Scan for the cell matching the given text and deliver its (x, y) coordinate at center. 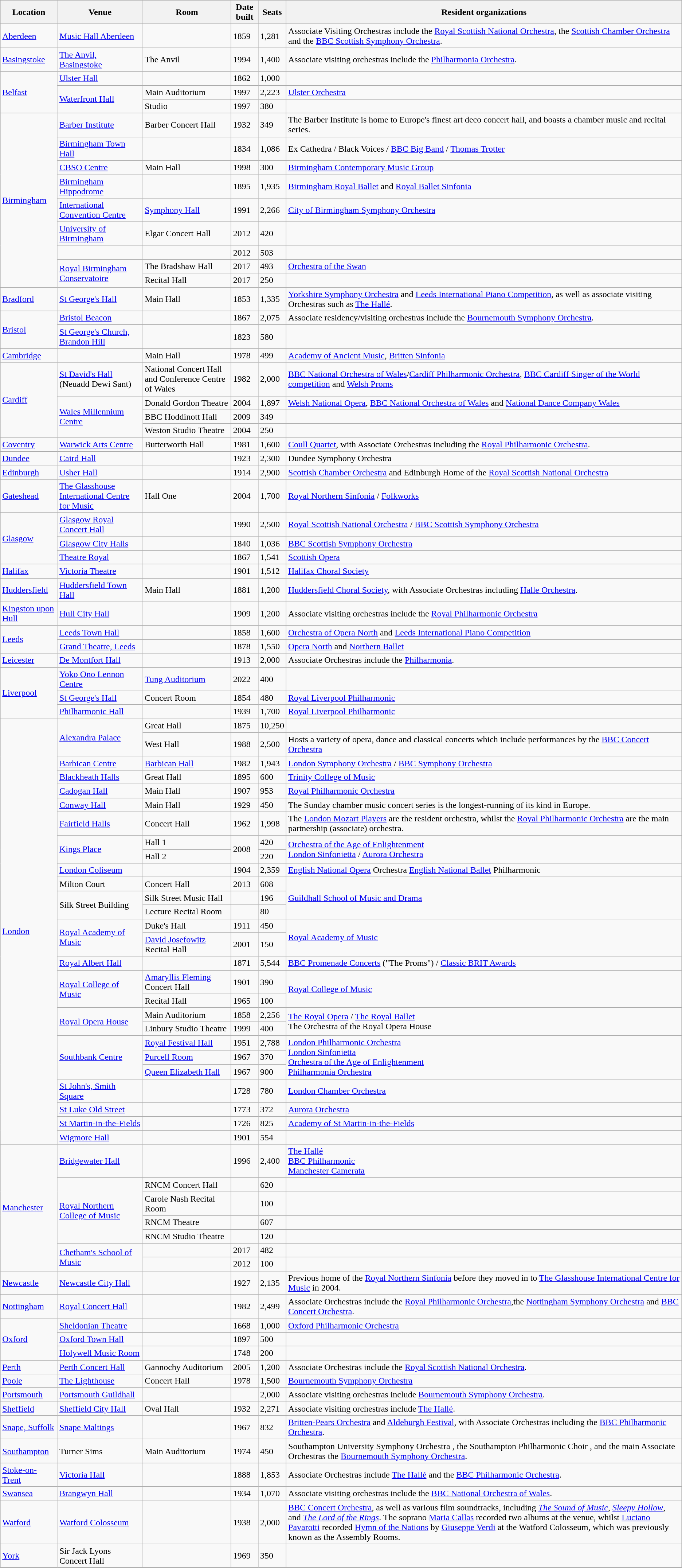
Usher Hall (100, 472)
Barbican Hall (187, 763)
1748 (244, 1353)
Leeds (29, 639)
Bristol (29, 330)
Leeds Town Hall (100, 633)
Snape Maltings (100, 1428)
2,359 (272, 870)
1,550 (272, 646)
Gannochy Auditorium (187, 1367)
1,335 (272, 299)
2,271 (272, 1409)
Turner Sims (100, 1451)
Snape, Suffolk (29, 1428)
1,935 (272, 186)
Brangwyn Hall (100, 1494)
2,300 (272, 458)
480 (272, 698)
Bradford (29, 299)
1911 (244, 926)
Associate Orchestras include the Royal Scottish National Orchestra. (484, 1367)
Associate Visiting Orchestras include the Royal Scottish National Orchestra, the Scottish Chamber Orchestra and the BBC Scottish Symphony Orchestra. (484, 36)
1969 (244, 1556)
1974 (244, 1451)
2013 (244, 884)
Ulster Hall (100, 78)
1991 (244, 210)
Oxford (29, 1339)
1994 (244, 60)
Edinburgh (29, 472)
2,400 (272, 1161)
Symphony Hall (187, 210)
David Josefowitz Recital Hall (187, 944)
1854 (244, 698)
1897 (244, 1339)
1904 (244, 870)
Hall 2 (187, 856)
Philharmonic Hall (100, 712)
1,086 (272, 149)
Opera North and Northern Ballet (484, 646)
2,256 (272, 1015)
Royal Albert Hall (100, 963)
St David's Hall (Neuadd Dewi Sant) (100, 379)
10,250 (272, 725)
London Coliseum (100, 870)
370 (272, 1057)
499 (272, 355)
BBC Hoddinott Hall (187, 417)
Scottish Opera (484, 557)
Perth (29, 1367)
1668 (244, 1325)
Coventry (29, 444)
Holywell Music Room (100, 1353)
1965 (244, 1001)
Gateshead (29, 496)
Purcell Room (187, 1057)
Duke's Hall (187, 926)
1840 (244, 544)
1914 (244, 472)
Watford (29, 1522)
The HalléBBC PhilharmonicManchester Camerata (484, 1161)
Sheffield (29, 1409)
Venue (100, 12)
390 (272, 982)
1951 (244, 1043)
196 (272, 898)
Date built (244, 12)
1834 (244, 149)
Portsmouth Guildhall (100, 1395)
1823 (244, 337)
Caird Hall (100, 458)
Dundee Symphony Orchestra (484, 458)
Associate Orchestras include the Royal Philharmonic Orchestra,the Nottingham Symphony Orchestra and BBC Concert Orchestra. (484, 1307)
2,266 (272, 210)
2,788 (272, 1043)
City of Birmingham Symphony Orchestra (484, 210)
503 (272, 253)
1859 (244, 36)
1934 (244, 1494)
Birmingham (29, 200)
Weston Studio Theatre (187, 431)
2009 (244, 417)
608 (272, 884)
Scottish Chamber Orchestra and Edinburgh Home of the Royal Scottish National Orchestra (484, 472)
1853 (244, 299)
1996 (244, 1161)
St George's Church, Brandon Hill (100, 337)
220 (272, 856)
1726 (244, 1124)
Cambridge (29, 355)
Previous home of the Royal Northern Sinfonia before they moved in to The Glasshouse International Centre for Music in 2004. (484, 1283)
1938 (244, 1522)
1728 (244, 1091)
2,135 (272, 1283)
Associate visiting orchestras include The Hallé. (484, 1409)
482 (272, 1250)
Yoko Ono Lennon Centre (100, 679)
5,544 (272, 963)
Oxford Town Hall (100, 1339)
The London Mozart Players are the resident orchestra, whilst the Royal Philharmonic Orchestra are the main partnership (associate) orchestra. (484, 824)
1,943 (272, 763)
Studio (187, 106)
1909 (244, 614)
Halifax Choral Society (484, 571)
1,281 (272, 36)
Swansea (29, 1494)
580 (272, 337)
Halifax (29, 571)
1999 (244, 1028)
Orchestra of the Swan (484, 266)
Chetham's School of Music (100, 1257)
Sheldonian Theatre (100, 1325)
Oval Hall (187, 1409)
Liverpool (29, 693)
The Barber Institute is home to Europe's finest art deco concert hall, and boasts a chamber music and recital series. (484, 125)
Royal Festival Hall (187, 1043)
Wales Millennium Centre (100, 417)
Queen Elizabeth Hall (187, 1072)
Barber Institute (100, 125)
Butterworth Hall (187, 444)
1773 (244, 1110)
Royal Concert Hall (100, 1307)
Victoria Theatre (100, 571)
Belfast (29, 92)
Cadogan Hall (100, 791)
Royal Northern College of Music (100, 1210)
Barbican Centre (100, 763)
500 (272, 1339)
Royal Scottish National Orchestra / BBC Scottish Symphony Orchestra (484, 524)
Newcastle City Hall (100, 1283)
BBC Promenade Concerts ("The Proms") / Classic BRIT Awards (484, 963)
Yorkshire Symphony Orchestra and Leeds International Piano Competition, as well as associate visiting Orchestras such as The Hallé. (484, 299)
Amaryllis Fleming Concert Hall (187, 982)
607 (272, 1222)
Hall 1 (187, 843)
1923 (244, 458)
West Hall (187, 744)
Cardiff (29, 400)
2005 (244, 1367)
London (29, 931)
Alexandra Palace (100, 737)
Wigmore Hall (100, 1137)
Location (29, 12)
Lecture Recital Room (187, 912)
Grand Theatre, Leeds (100, 646)
Carole Nash Recital Room (187, 1204)
1981 (244, 444)
BBC Scottish Symphony Orchestra (484, 544)
Southampton (29, 1451)
Milton Court (100, 884)
1907 (244, 791)
150 (272, 944)
1927 (244, 1283)
Hosts a variety of opera, dance and classical concerts which include performances by the BBC Concert Orchestra (484, 744)
493 (272, 266)
Southbank Centre (100, 1057)
St Luke Old Street (100, 1110)
Birmingham Contemporary Music Group (484, 167)
1875 (244, 725)
The Sunday chamber music concert series is the longest-running of its kind in Europe. (484, 805)
Conway Hall (100, 805)
Aberdeen (29, 36)
Associate visiting orchestras include the Philharmonia Orchestra. (484, 60)
Associate visiting orchestras include the Royal Philharmonic Orchestra (484, 614)
Resident organizations (484, 12)
Kingston upon Hull (29, 614)
Associate Orchestras include the Philharmonia. (484, 660)
1913 (244, 660)
Associate residency/visiting orchestras include the Bournemouth Symphony Orchestra. (484, 318)
St Martin-in-the-Fields (100, 1124)
Britten-Pears Orchestra and Aldeburgh Festival, with Associate Orchestras including the BBC Philharmonic Orchestra. (484, 1428)
Oxford Philharmonic Orchestra (484, 1325)
Bridgewater Hall (100, 1161)
Royal Birmingham Conservatoire (100, 273)
Associate Orchestras include The Hallé and the BBC Philharmonic Orchestra. (484, 1475)
De Montfort Hall (100, 660)
1939 (244, 712)
Ex Cathedra / Black Voices / BBC Big Band / Thomas Trotter (484, 149)
Dundee (29, 458)
2008 (244, 849)
St John's, Smith Square (100, 1091)
Sheffield City Hall (100, 1409)
1878 (244, 646)
The Anvil (187, 60)
Kings Place (100, 849)
Associate visiting orchestras include the BBC National Orchestra of Wales. (484, 1494)
Aurora Orchestra (484, 1110)
Elgar Concert Hall (187, 233)
Leicester (29, 660)
Associate visiting orchestras include Bournemouth Symphony Orchestra. (484, 1395)
80 (272, 912)
953 (272, 791)
Royal Northern Sinfonia / Folkworks (484, 496)
Bournemouth Symphony Orchestra (484, 1381)
832 (272, 1428)
London Symphony Orchestra / BBC Symphony Orchestra (484, 763)
Birmingham Royal Ballet and Royal Ballet Sinfonia (484, 186)
600 (272, 777)
1,512 (272, 571)
372 (272, 1110)
Trinity College of Music (484, 777)
BBC National Orchestra of Wales/Cardiff Philharmonic Orchestra, BBC Cardiff Singer of the World competition and Welsh Proms (484, 379)
2,900 (272, 472)
1,500 (272, 1381)
1888 (244, 1475)
554 (272, 1137)
York (29, 1556)
London Philharmonic OrchestraLondon SinfoniettaOrchestra of the Age of EnlightenmentPhilharmonia Orchestra (484, 1057)
Basingstoke (29, 60)
The Lighthouse (100, 1381)
Orchestra of Opera North and Leeds International Piano Competition (484, 633)
1881 (244, 590)
Huddersfield (29, 590)
Concert Room (187, 698)
1,070 (272, 1494)
1,541 (272, 557)
International Convention Centre (100, 210)
Glasgow Royal Concert Hall (100, 524)
Birmingham Hippodrome (100, 186)
The Bradshaw Hall (187, 266)
Glasgow City Halls (100, 544)
Coull Quartet, with Associate Orchestras including the Royal Philharmonic Orchestra. (484, 444)
Academy of St Martin-in-the-Fields (484, 1124)
900 (272, 1072)
1,036 (272, 544)
Royal Philharmonic Orchestra (484, 791)
Theatre Royal (100, 557)
Tung Auditorium (187, 679)
620 (272, 1185)
2,223 (272, 92)
Hall One (187, 496)
University of Birmingham (100, 233)
Donald Gordon Theatre (187, 403)
London Chamber Orchestra (484, 1091)
Warwick Arts Centre (100, 444)
Silk Street Building (100, 905)
1862 (244, 78)
Royal Opera House (100, 1022)
CBSO Centre (100, 167)
1871 (244, 963)
350 (272, 1556)
Hull City Hall (100, 614)
1988 (244, 744)
Huddersfield Town Hall (100, 590)
380 (272, 106)
Barber Concert Hall (187, 125)
Nottingham (29, 1307)
1990 (244, 524)
Linbury Studio Theatre (187, 1028)
1998 (244, 167)
RNCM Concert Hall (187, 1185)
Poole (29, 1381)
1929 (244, 805)
1,853 (272, 1475)
Seats (272, 12)
Portsmouth (29, 1395)
The Glasshouse International Centre for Music (100, 496)
Huddersfield Choral Society, with Associate Orchestras including Halle Orchestra. (484, 590)
1,998 (272, 824)
Fairfield Halls (100, 824)
Waterfront Hall (100, 99)
Ulster Orchestra (484, 92)
120 (272, 1236)
Bristol Beacon (100, 318)
English National Opera Orchestra English National Ballet Philharmonic (484, 870)
Victoria Hall (100, 1475)
2022 (244, 679)
National Concert Hall and Conference Centre of Wales (187, 379)
2,075 (272, 318)
The Royal Opera / The Royal BalletThe Orchestra of the Royal Opera House (484, 1022)
Music Hall Aberdeen (100, 36)
Perth Concert Hall (100, 1367)
The Anvil, Basingstoke (100, 60)
Watford Colosseum (100, 1522)
RNCM Theatre (187, 1222)
1,400 (272, 60)
Silk Street Music Hall (187, 898)
Glasgow (29, 538)
Sir Jack Lyons Concert Hall (100, 1556)
2,499 (272, 1307)
Stoke-on-Trent (29, 1475)
1,897 (272, 403)
200 (272, 1353)
780 (272, 1091)
Room (187, 12)
Guildhall School of Music and Drama (484, 898)
Welsh National Opera, BBC National Orchestra of Wales and National Dance Company Wales (484, 403)
RNCM Studio Theatre (187, 1236)
Birmingham Town Hall (100, 149)
825 (272, 1124)
Manchester (29, 1207)
2001 (244, 944)
300 (272, 167)
Newcastle (29, 1283)
Blackheath Halls (100, 777)
Academy of Ancient Music, Britten Sinfonia (484, 355)
1962 (244, 824)
Orchestra of the Age of EnlightenmentLondon Sinfonietta / Aurora Orchestra (484, 849)
